Locate the cell with the specified text and output its [x, y] center coordinate. 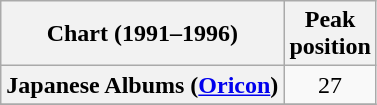
Japanese Albums (Oricon) [142, 85]
Chart (1991–1996) [142, 34]
Peakposition [330, 34]
27 [330, 85]
